Scan for the cell matching the given text and deliver its [x, y] coordinate at center. 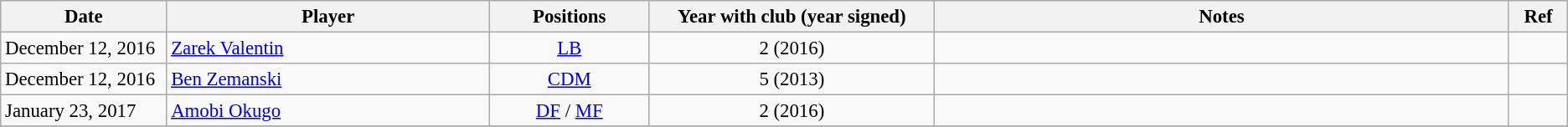
CDM [570, 79]
Player [328, 17]
5 (2013) [792, 79]
Positions [570, 17]
Zarek Valentin [328, 48]
Notes [1222, 17]
Year with club (year signed) [792, 17]
LB [570, 48]
Date [84, 17]
Amobi Okugo [328, 111]
Ben Zemanski [328, 79]
DF / MF [570, 111]
Ref [1538, 17]
January 23, 2017 [84, 111]
